Locate the cell with the specified text and output its [X, Y] center coordinate. 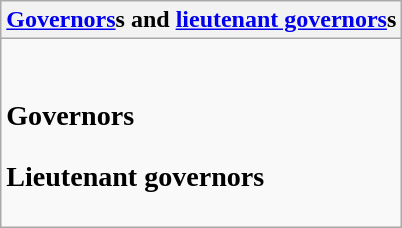
Governorss and lieutenant governorss [202, 20]
GovernorsLieutenant governors [202, 133]
